Return (X, Y) of the center of cell containing provided text 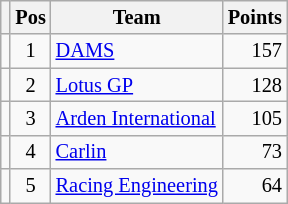
2 (30, 85)
5 (30, 186)
Lotus GP (137, 85)
157 (255, 51)
Pos (30, 17)
4 (30, 152)
Points (255, 17)
Carlin (137, 152)
DAMS (137, 51)
3 (30, 118)
Team (137, 17)
Racing Engineering (137, 186)
73 (255, 152)
105 (255, 118)
128 (255, 85)
1 (30, 51)
Arden International (137, 118)
64 (255, 186)
